Return the (X, Y) coordinate for the center point of the cell that contains the specified text.  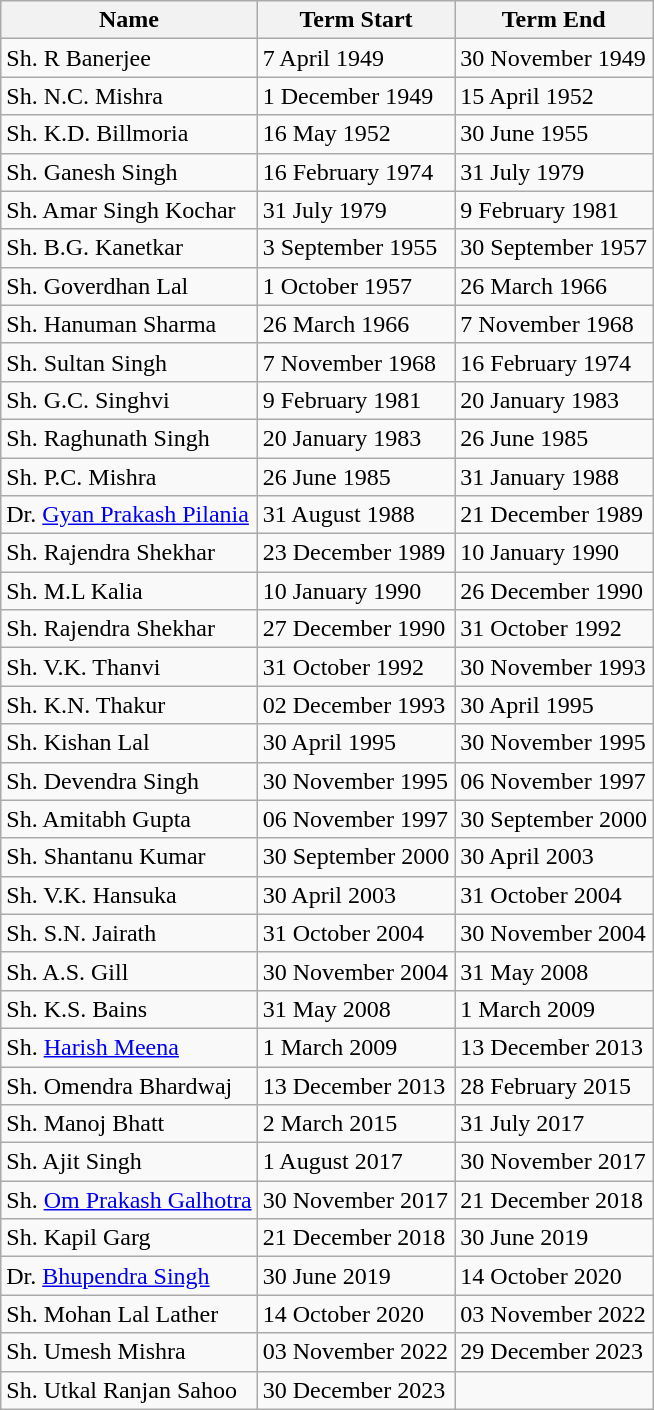
27 December 1990 (356, 629)
Sh. Devendra Singh (129, 781)
Sh. B.G. Kanetkar (129, 248)
Term End (554, 20)
Sh. Amar Singh Kochar (129, 210)
2 March 2015 (356, 1124)
Sh. Kapil Garg (129, 1238)
29 December 2023 (554, 1352)
Sh. Amitabh Gupta (129, 819)
30 December 2023 (356, 1390)
Sh. Omendra Bhardwaj (129, 1085)
Name (129, 20)
Sh. Goverdhan Lal (129, 286)
Dr. Bhupendra Singh (129, 1276)
Sh. N.C. Mishra (129, 96)
Sh. S.N. Jairath (129, 933)
15 April 1952 (554, 96)
Sh. Ganesh Singh (129, 172)
Sh. K.D. Billmoria (129, 134)
23 December 1989 (356, 553)
Dr. Gyan Prakash Pilania (129, 515)
31 January 1988 (554, 477)
Sh. Manoj Bhatt (129, 1124)
28 February 2015 (554, 1085)
Sh. G.C. Singhvi (129, 400)
30 November 1993 (554, 667)
Term Start (356, 20)
7 April 1949 (356, 58)
31 July 2017 (554, 1124)
Sh. Sultan Singh (129, 362)
26 December 1990 (554, 591)
Sh. Harish Meena (129, 1047)
Sh. K.S. Bains (129, 1009)
Sh. Umesh Mishra (129, 1352)
Sh. Hanuman Sharma (129, 324)
30 September 1957 (554, 248)
Sh. Om Prakash Galhotra (129, 1200)
Sh. Kishan Lal (129, 743)
1 October 1957 (356, 286)
02 December 1993 (356, 705)
Sh. P.C. Mishra (129, 477)
Sh. V.K. Hansuka (129, 895)
31 August 1988 (356, 515)
Sh. V.K. Thanvi (129, 667)
Sh. Raghunath Singh (129, 438)
1 August 2017 (356, 1162)
3 September 1955 (356, 248)
Sh. Mohan Lal Lather (129, 1314)
Sh. R Banerjee (129, 58)
Sh. M.L Kalia (129, 591)
Sh. Utkal Ranjan Sahoo (129, 1390)
Sh. Ajit Singh (129, 1162)
Sh. K.N. Thakur (129, 705)
Sh. A.S. Gill (129, 971)
16 May 1952 (356, 134)
Sh. Shantanu Kumar (129, 857)
30 November 1949 (554, 58)
1 December 1949 (356, 96)
21 December 1989 (554, 515)
30 June 1955 (554, 134)
